Scan for the cell matching the given text and deliver its (X, Y) coordinate at center. 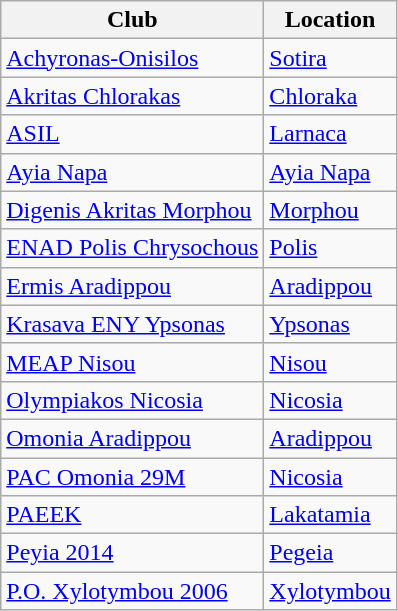
Club (132, 20)
Olympiakos Nicosia (132, 400)
Morphou (330, 210)
ENAD Polis Chrysochous (132, 248)
Omonia Aradippou (132, 438)
PAC Omonia 29M (132, 477)
Pegeia (330, 553)
Location (330, 20)
Ypsonas (330, 324)
Polis (330, 248)
Krasava ENY Ypsonas (132, 324)
Akritas Chlorakas (132, 96)
Digenis Akritas Morphou (132, 210)
Lakatamia (330, 515)
Chloraka (330, 96)
PAEEK (132, 515)
Peyia 2014 (132, 553)
Nisou (330, 362)
Ermis Aradippou (132, 286)
Xylotymbou (330, 591)
P.O. Xylotymbou 2006 (132, 591)
MEAP Nisou (132, 362)
Larnaca (330, 134)
Achyronas-Onisilos (132, 58)
Sotira (330, 58)
ASIL (132, 134)
